From the cell containing the given text, extract its center point as [x, y] coordinate. 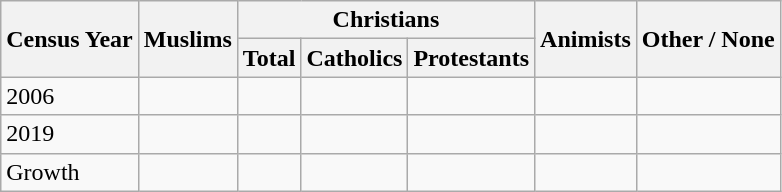
Growth [70, 172]
Catholics [354, 58]
Census Year [70, 39]
Total [269, 58]
Muslims [188, 39]
Animists [586, 39]
Other / None [708, 39]
Protestants [472, 58]
Christians [386, 20]
2019 [70, 134]
2006 [70, 96]
